Extract the (X, Y) coordinate from the center of the cell holding the provided text.  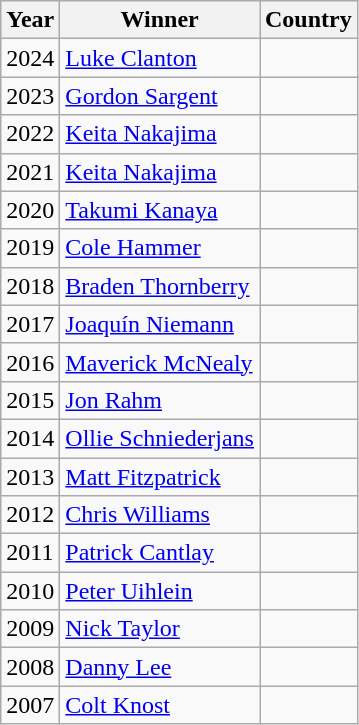
Luke Clanton (160, 58)
2008 (30, 667)
2010 (30, 591)
2019 (30, 248)
2009 (30, 629)
2014 (30, 438)
2013 (30, 477)
Takumi Kanaya (160, 210)
2024 (30, 58)
2012 (30, 515)
Danny Lee (160, 667)
Braden Thornberry (160, 286)
2021 (30, 172)
Jon Rahm (160, 400)
Maverick McNealy (160, 362)
Peter Uihlein (160, 591)
Matt Fitzpatrick (160, 477)
2022 (30, 134)
2017 (30, 324)
2020 (30, 210)
Gordon Sargent (160, 96)
Nick Taylor (160, 629)
2015 (30, 400)
2011 (30, 553)
Patrick Cantlay (160, 553)
Country (309, 20)
Ollie Schniederjans (160, 438)
2016 (30, 362)
2023 (30, 96)
2018 (30, 286)
Winner (160, 20)
Joaquín Niemann (160, 324)
Year (30, 20)
Colt Knost (160, 705)
Chris Williams (160, 515)
Cole Hammer (160, 248)
2007 (30, 705)
